From the cell containing the given text, extract its center point as (x, y) coordinate. 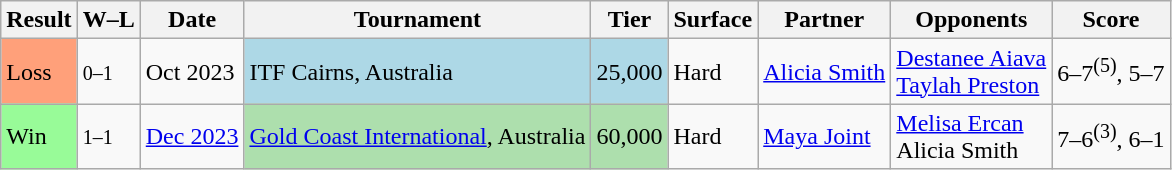
7–6(3), 6–1 (1111, 136)
Dec 2023 (192, 136)
Destanee Aiava Taylah Preston (972, 72)
ITF Cairns, Australia (418, 72)
W–L (108, 20)
Surface (713, 20)
0–1 (108, 72)
6–7(5), 5–7 (1111, 72)
Maya Joint (824, 136)
Partner (824, 20)
Win (39, 136)
60,000 (630, 136)
Opponents (972, 20)
Tournament (418, 20)
Loss (39, 72)
1–1 (108, 136)
Result (39, 20)
Tier (630, 20)
Oct 2023 (192, 72)
25,000 (630, 72)
Alicia Smith (824, 72)
Gold Coast International, Australia (418, 136)
Score (1111, 20)
Melisa Ercan Alicia Smith (972, 136)
Date (192, 20)
